Provide the (X, Y) coordinate of the cell's center where the given text is located.  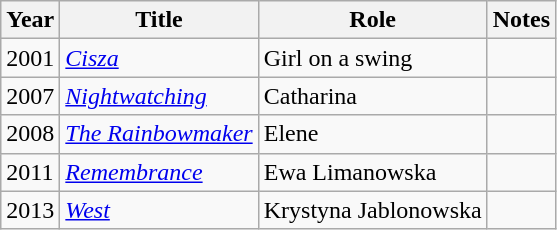
Year (30, 20)
2013 (30, 210)
Nightwatching (159, 96)
Notes (521, 20)
Remembrance (159, 172)
2007 (30, 96)
Krystyna Jablonowska (372, 210)
West (159, 210)
Elene (372, 134)
Title (159, 20)
Catharina (372, 96)
The Rainbowmaker (159, 134)
2001 (30, 58)
Cisza (159, 58)
2011 (30, 172)
Role (372, 20)
Ewa Limanowska (372, 172)
2008 (30, 134)
Girl on a swing (372, 58)
